Output the (X, Y) coordinate of the center of the cell containing the given text.  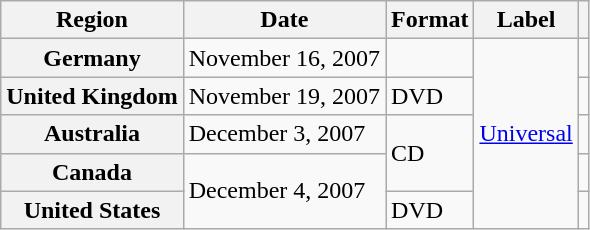
CD (430, 153)
Germany (92, 58)
Canada (92, 172)
December 4, 2007 (284, 191)
Universal (526, 134)
Date (284, 20)
November 19, 2007 (284, 96)
United Kingdom (92, 96)
United States (92, 210)
Australia (92, 134)
December 3, 2007 (284, 134)
Label (526, 20)
Format (430, 20)
Region (92, 20)
November 16, 2007 (284, 58)
